Output the [x, y] coordinate of the center of the cell containing the given text.  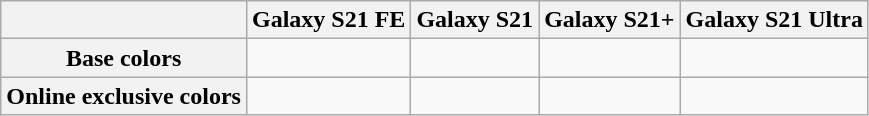
Galaxy S21+ [610, 20]
Galaxy S21 FE [328, 20]
Base colors [124, 58]
Galaxy S21 Ultra [774, 20]
Online exclusive colors [124, 96]
Galaxy S21 [475, 20]
